Locate the cell with the specified text and output its (x, y) center coordinate. 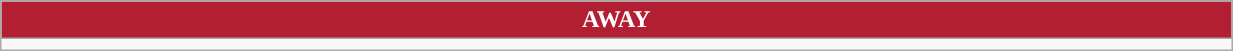
AWAY (616, 20)
